Scan for the cell matching the given text and deliver its [x, y] coordinate at center. 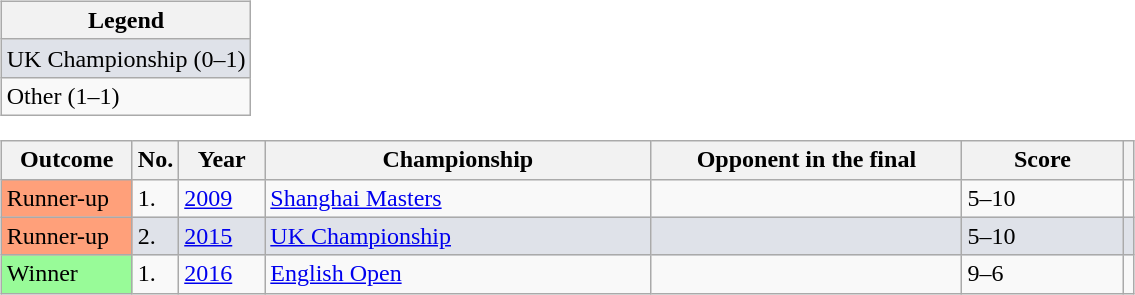
Championship [458, 160]
UK Championship (0–1) [126, 58]
Other (1–1) [126, 96]
2. [155, 236]
English Open [458, 274]
Opponent in the final [806, 160]
UK Championship [458, 236]
2016 [222, 274]
Winner [66, 274]
Outcome [66, 160]
Shanghai Masters [458, 198]
2009 [222, 198]
2015 [222, 236]
9–6 [1042, 274]
No. [155, 160]
Score [1042, 160]
Year [222, 160]
Legend [126, 20]
